Capture the cell that displays the provided text and extract its [X, Y] central coordinate. 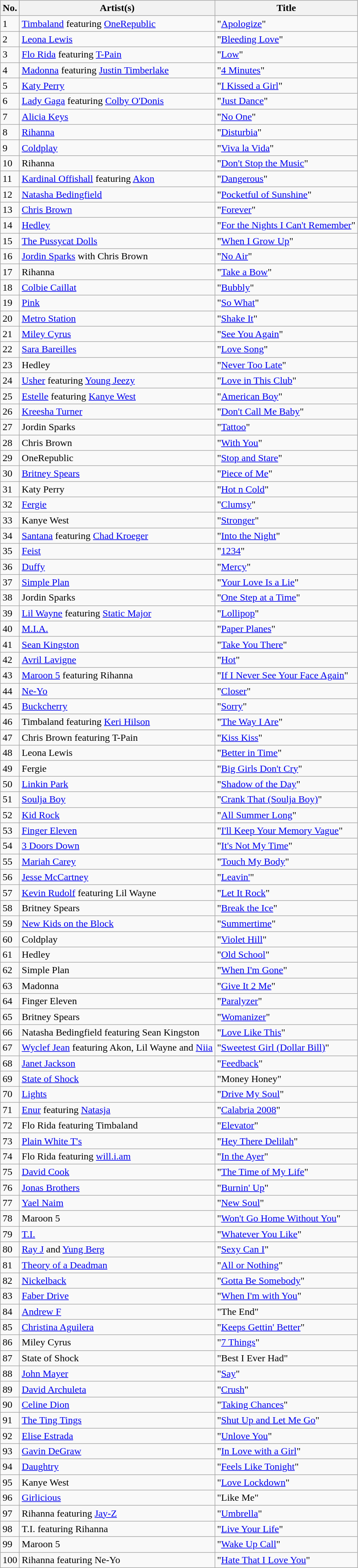
Ne-Yo [117, 691]
Janet Jackson [117, 1063]
Usher featuring Young Jeezy [117, 380]
30 [10, 474]
"Sorry" [286, 707]
Enur featuring Natasja [117, 1110]
"Feedback" [286, 1063]
"Drive My Soul" [286, 1094]
"If I Never See Your Face Again" [286, 675]
23 [10, 365]
4 [10, 70]
73 [10, 1141]
80 [10, 1250]
T.I. featuring Rihanna [117, 1529]
98 [10, 1529]
"Piece of Me" [286, 474]
Estelle featuring Kanye West [117, 396]
"Womanizer" [286, 1017]
"Your Love Is a Lie" [286, 582]
"Wake Up Call" [286, 1544]
"Bubbly" [286, 287]
9 [10, 148]
76 [10, 1188]
"It's Not My Time" [286, 846]
"Bleeding Love" [286, 39]
"All or Nothing" [286, 1265]
Sean Kingston [117, 644]
Soulja Boy [117, 799]
Linkin Park [117, 784]
"Live Your Life" [286, 1529]
"Crush" [286, 1389]
"When I'm Gone" [286, 970]
Avril Lavigne [117, 660]
46 [10, 722]
25 [10, 396]
Mariah Carey [117, 861]
"Dangerous" [286, 179]
Artist(s) [117, 8]
42 [10, 660]
57 [10, 892]
99 [10, 1544]
1 [10, 24]
David Cook [117, 1172]
"Crank That (Soulja Boy)" [286, 799]
Nickelback [117, 1281]
"Keeps Gettin' Better" [286, 1327]
59 [10, 923]
32 [10, 505]
"Calabria 2008" [286, 1110]
93 [10, 1451]
78 [10, 1219]
21 [10, 334]
86 [10, 1343]
Rihanna featuring Jay-Z [117, 1513]
69 [10, 1079]
"Into the Night" [286, 536]
"All Summer Long" [286, 815]
"Stop and Stare" [286, 458]
"Just Dance" [286, 101]
"Money Honey" [286, 1079]
Jonas Brothers [117, 1188]
The Pussycat Dolls [117, 241]
"Shadow of the Day" [286, 784]
David Archuleta [117, 1389]
"Lollipop" [286, 613]
Flo Rida featuring T-Pain [117, 55]
"New Soul" [286, 1203]
"Mercy" [286, 567]
68 [10, 1063]
72 [10, 1125]
Timbaland featuring Keri Hilson [117, 722]
"Love Song" [286, 349]
"When I Grow Up" [286, 241]
"Clumsy" [286, 505]
61 [10, 955]
100 [10, 1560]
Flo Rida featuring Timbaland [117, 1125]
Madonna [117, 986]
"Better in Time" [286, 753]
Natasha Bedingfield featuring Sean Kingston [117, 1032]
"Low" [286, 55]
Colbie Caillat [117, 287]
50 [10, 784]
Girlicious [117, 1498]
"Best I Ever Had" [286, 1358]
39 [10, 613]
No. [10, 8]
"Violet Hill" [286, 939]
"See You Again" [286, 334]
"One Step at a Time" [286, 598]
"Kiss Kiss" [286, 738]
88 [10, 1374]
15 [10, 241]
Santana featuring Chad Kroeger [117, 536]
Jordin Sparks with Chris Brown [117, 256]
"1234" [286, 551]
Sara Bareilles [117, 349]
65 [10, 1017]
60 [10, 939]
43 [10, 675]
"Sweetest Girl (Dollar Bill)" [286, 1048]
63 [10, 986]
"So What" [286, 303]
"Like Me" [286, 1498]
49 [10, 769]
24 [10, 380]
New Kids on the Block [117, 923]
40 [10, 629]
20 [10, 318]
"Hey There Delilah" [286, 1141]
55 [10, 861]
"Forever" [286, 210]
87 [10, 1358]
Kardinal Offishall featuring Akon [117, 179]
33 [10, 520]
67 [10, 1048]
82 [10, 1281]
"The Time of My Life" [286, 1172]
"Say" [286, 1374]
56 [10, 877]
OneRepublic [117, 458]
Title [286, 8]
"Pocketful of Sunshine" [286, 194]
Christina Aguilera [117, 1327]
Feist [117, 551]
"Viva la Vida" [286, 148]
89 [10, 1389]
"Hot n Cold" [286, 489]
"Shut Up and Let Me Go" [286, 1420]
"Apologize" [286, 24]
37 [10, 582]
81 [10, 1265]
27 [10, 427]
53 [10, 830]
52 [10, 815]
"Old School" [286, 955]
Andrew F [117, 1312]
28 [10, 442]
"Stronger" [286, 520]
79 [10, 1234]
Lil Wayne featuring Static Major [117, 613]
58 [10, 908]
5 [10, 86]
"Elevator" [286, 1125]
"Don't Stop the Music" [286, 163]
John Mayer [117, 1374]
Celine Dion [117, 1405]
"The End" [286, 1312]
31 [10, 489]
64 [10, 1001]
90 [10, 1405]
Alicia Keys [117, 117]
"Burnin' Up" [286, 1188]
"No One" [286, 117]
"Take You There" [286, 644]
"Leavin'" [286, 877]
"Sexy Can I" [286, 1250]
54 [10, 846]
29 [10, 458]
2 [10, 39]
41 [10, 644]
Elise Estrada [117, 1435]
Flo Rida featuring will.i.am [117, 1156]
Ray J and Yung Berg [117, 1250]
Metro Station [117, 318]
"4 Minutes" [286, 70]
Timbaland featuring OneRepublic [117, 24]
22 [10, 349]
"The Way I Are" [286, 722]
"Never Too Late" [286, 365]
"With You" [286, 442]
"In Love with a Girl" [286, 1451]
Wyclef Jean featuring Akon, Lil Wayne and Niia [117, 1048]
Pink [117, 303]
Faber Drive [117, 1296]
"Taking Chances" [286, 1405]
"7 Things" [286, 1343]
Kevin Rudolf featuring Lil Wayne [117, 892]
12 [10, 194]
83 [10, 1296]
70 [10, 1094]
"Big Girls Don't Cry" [286, 769]
11 [10, 179]
3 [10, 55]
Natasha Bedingfield [117, 194]
45 [10, 707]
"For the Nights I Can't Remember" [286, 225]
74 [10, 1156]
Lady Gaga featuring Colby O'Donis [117, 101]
"Shake It" [286, 318]
Kid Rock [117, 815]
48 [10, 753]
"Umbrella" [286, 1513]
"Hot" [286, 660]
16 [10, 256]
97 [10, 1513]
Gavin DeGraw [117, 1451]
Chris Brown featuring T-Pain [117, 738]
14 [10, 225]
"American Boy" [286, 396]
10 [10, 163]
94 [10, 1467]
Maroon 5 featuring Rihanna [117, 675]
18 [10, 287]
17 [10, 272]
26 [10, 411]
"In the Ayer" [286, 1156]
T.I. [117, 1234]
"Unlove You" [286, 1435]
"Tattoo" [286, 427]
"No Air" [286, 256]
"Paper Planes" [286, 629]
34 [10, 536]
The Ting Tings [117, 1420]
Jesse McCartney [117, 877]
51 [10, 799]
44 [10, 691]
"Love Lockdown" [286, 1482]
95 [10, 1482]
75 [10, 1172]
8 [10, 132]
91 [10, 1420]
47 [10, 738]
Plain White T's [117, 1141]
36 [10, 567]
"When I'm with You" [286, 1296]
77 [10, 1203]
3 Doors Down [117, 846]
"Disturbia" [286, 132]
"Closer" [286, 691]
"Gotta Be Somebody" [286, 1281]
Buckcherry [117, 707]
Madonna featuring Justin Timberlake [117, 70]
19 [10, 303]
"Hate That I Love You" [286, 1560]
84 [10, 1312]
M.I.A. [117, 629]
Rihanna featuring Ne-Yo [117, 1560]
Theory of a Deadman [117, 1265]
"I Kissed a Girl" [286, 86]
"Love in This Club" [286, 380]
"Take a Bow" [286, 272]
96 [10, 1498]
"Whatever You Like" [286, 1234]
92 [10, 1435]
Kreesha Turner [117, 411]
"I'll Keep Your Memory Vague" [286, 830]
71 [10, 1110]
7 [10, 117]
Daughtry [117, 1467]
"Paralyzer" [286, 1001]
"Won't Go Home Without You" [286, 1219]
13 [10, 210]
Duffy [117, 567]
"Let It Rock" [286, 892]
35 [10, 551]
85 [10, 1327]
"Break the Ice" [286, 908]
Yael Naim [117, 1203]
Lights [117, 1094]
38 [10, 598]
62 [10, 970]
"Summertime" [286, 923]
"Feels Like Tonight" [286, 1467]
"Touch My Body" [286, 861]
6 [10, 101]
"Love Like This" [286, 1032]
"Give It 2 Me" [286, 986]
"Don't Call Me Baby" [286, 411]
66 [10, 1032]
